Detect which cell encompasses the target text, then output its (x, y) center coordinate. 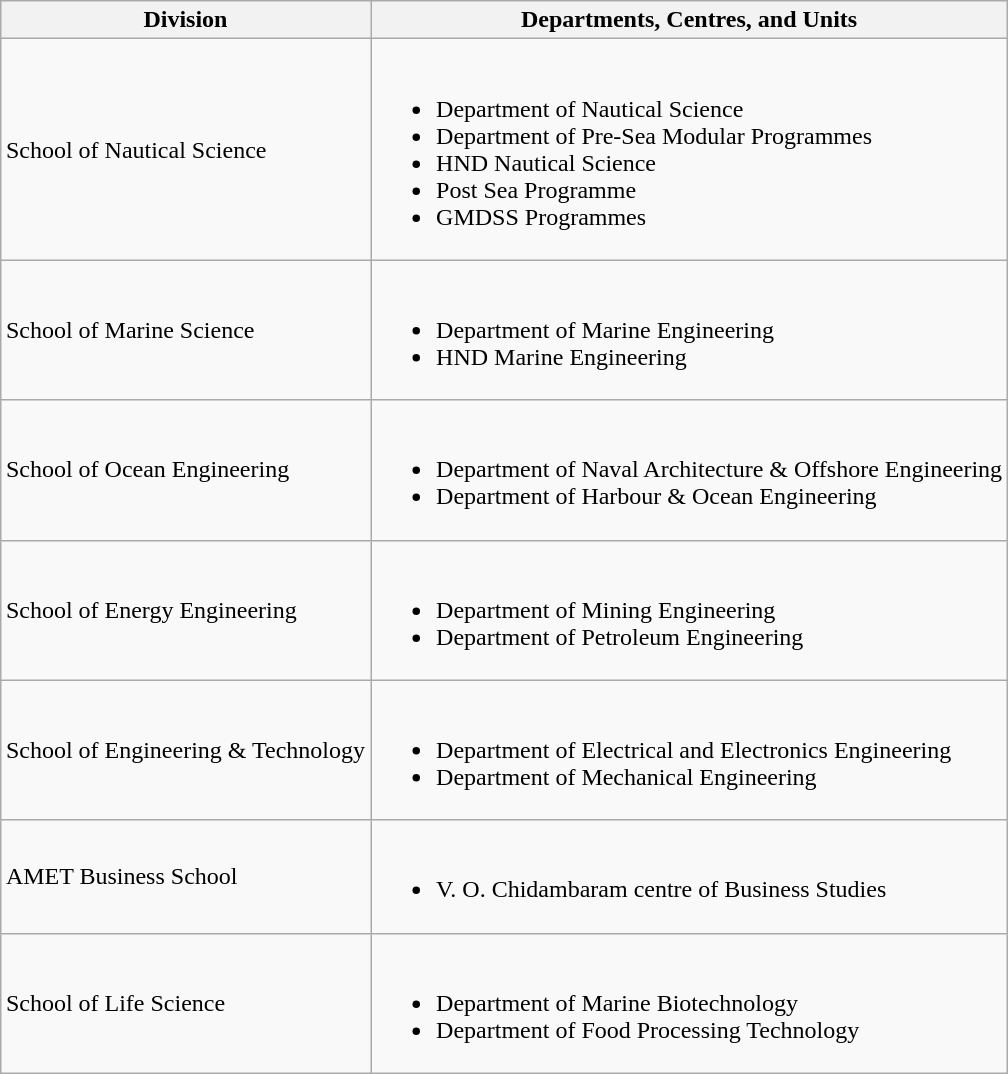
Department of Naval Architecture & Offshore EngineeringDepartment of Harbour & Ocean Engineering (690, 470)
School of Marine Science (185, 330)
Department of Nautical ScienceDepartment of Pre-Sea Modular ProgrammesHND Nautical SciencePost Sea ProgrammeGMDSS Programmes (690, 150)
Department of Marine EngineeringHND Marine Engineering (690, 330)
Departments, Centres, and Units (690, 20)
School of Engineering & Technology (185, 750)
School of Ocean Engineering (185, 470)
School of Life Science (185, 1003)
AMET Business School (185, 876)
Department of Electrical and Electronics EngineeringDepartment of Mechanical Engineering (690, 750)
School of Nautical Science (185, 150)
Division (185, 20)
Department of Mining EngineeringDepartment of Petroleum Engineering (690, 610)
School of Energy Engineering (185, 610)
Department of Marine BiotechnologyDepartment of Food Processing Technology (690, 1003)
V. O. Chidambaram centre of Business Studies (690, 876)
